Detect which cell encompasses the target text, then output its (x, y) center coordinate. 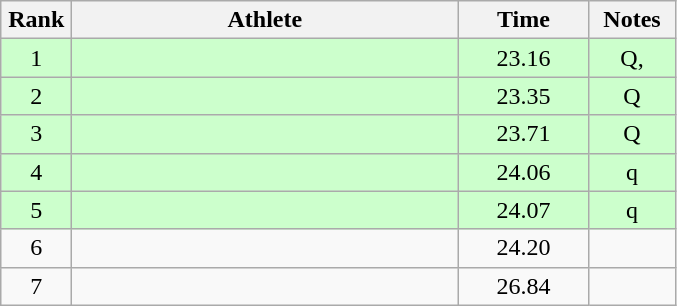
23.35 (524, 96)
7 (36, 286)
26.84 (524, 286)
24.07 (524, 210)
Time (524, 20)
Notes (632, 20)
23.71 (524, 134)
1 (36, 58)
6 (36, 248)
3 (36, 134)
Athlete (265, 20)
2 (36, 96)
24.20 (524, 248)
23.16 (524, 58)
5 (36, 210)
Q, (632, 58)
Rank (36, 20)
24.06 (524, 172)
4 (36, 172)
